Output the [x, y] coordinate of the center of the cell containing the given text.  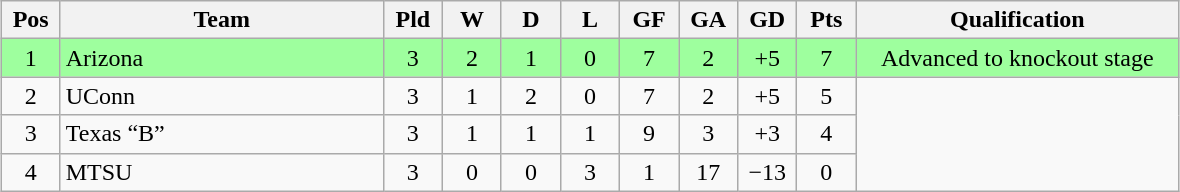
Advanced to knockout stage [1018, 58]
+3 [768, 134]
Pld [412, 20]
Pos [30, 20]
D [530, 20]
L [590, 20]
GF [650, 20]
9 [650, 134]
Qualification [1018, 20]
MTSU [222, 172]
GD [768, 20]
UConn [222, 96]
W [472, 20]
5 [826, 96]
GA [708, 20]
Pts [826, 20]
Arizona [222, 58]
Texas “B” [222, 134]
Team [222, 20]
17 [708, 172]
−13 [768, 172]
